Determine the (x, y) coordinate at the center of the cell enclosing the given text.  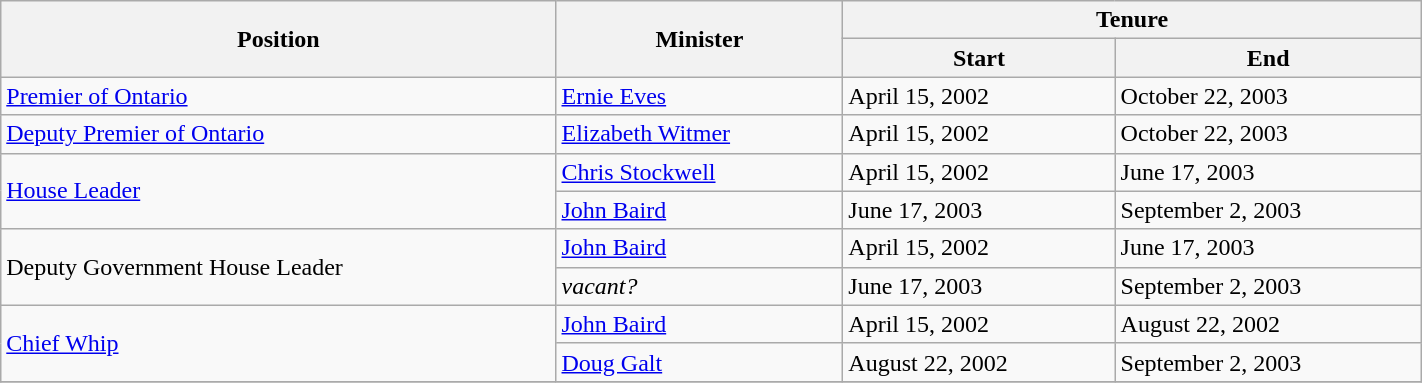
End (1268, 58)
Deputy Premier of Ontario (278, 134)
Chief Whip (278, 343)
Tenure (1132, 20)
Chris Stockwell (700, 172)
House Leader (278, 191)
Doug Galt (700, 362)
Premier of Ontario (278, 96)
Deputy Government House Leader (278, 267)
Start (979, 58)
vacant? (700, 286)
Elizabeth Witmer (700, 134)
Minister (700, 39)
Ernie Eves (700, 96)
Position (278, 39)
